Return [x, y] of the center of cell containing provided text 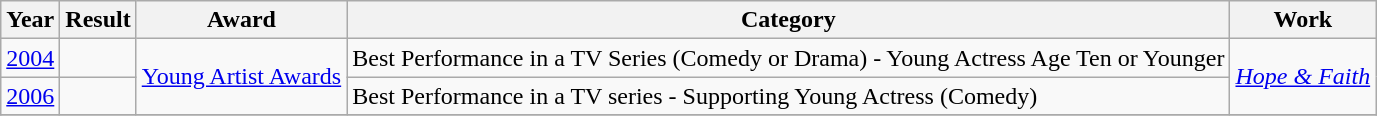
Best Performance in a TV Series (Comedy or Drama) - Young Actress Age Ten or Younger [788, 58]
Work [1303, 20]
2006 [30, 96]
Result [98, 20]
Category [788, 20]
Hope & Faith [1303, 77]
Young Artist Awards [241, 77]
Year [30, 20]
2004 [30, 58]
Award [241, 20]
Best Performance in a TV series - Supporting Young Actress (Comedy) [788, 96]
